Determine the (X, Y) coordinate at the center of the cell enclosing the given text.  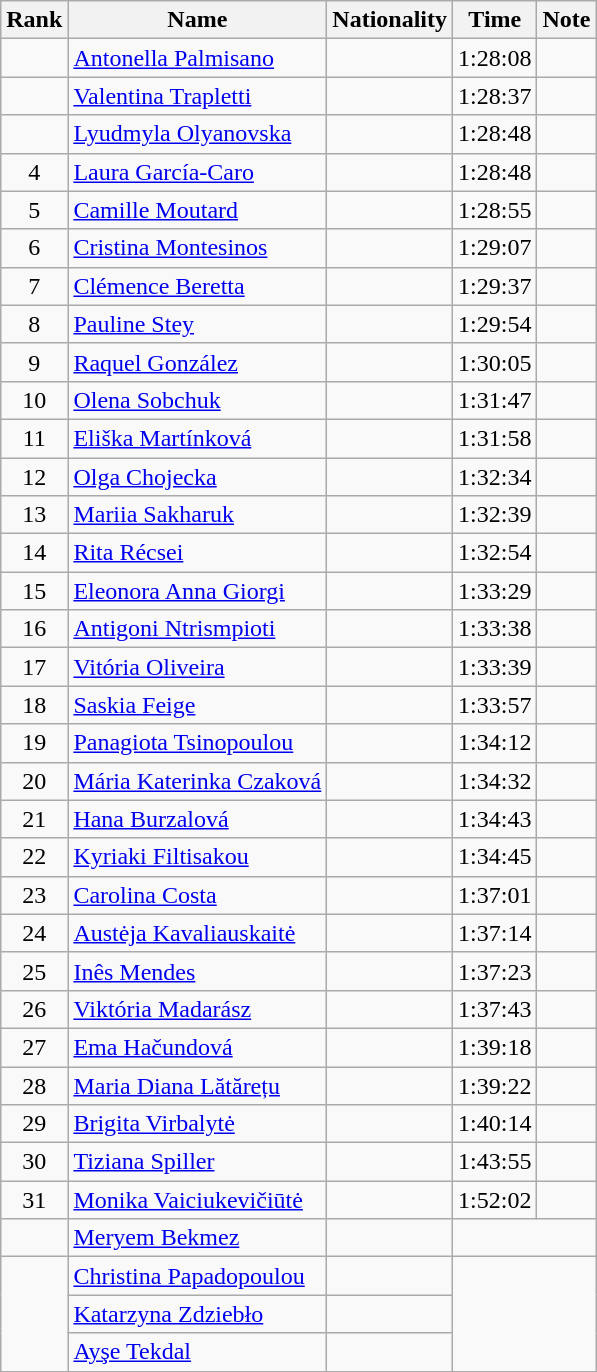
1:28:55 (495, 210)
15 (34, 591)
Inês Mendes (198, 971)
Panagiota Tsinopoulou (198, 743)
Maria Diana Lătărețu (198, 1085)
Christina Papadopoulou (198, 1276)
Hana Burzalová (198, 819)
1:31:47 (495, 400)
1:39:22 (495, 1085)
1:34:43 (495, 819)
1:32:54 (495, 553)
1:33:39 (495, 667)
Monika Vaiciukevičiūtė (198, 1200)
1:34:32 (495, 781)
Raquel González (198, 362)
29 (34, 1124)
1:29:07 (495, 248)
Eleonora Anna Giorgi (198, 591)
1:34:45 (495, 857)
Kyriaki Filtisakou (198, 857)
Olena Sobchuk (198, 400)
13 (34, 515)
31 (34, 1200)
Antigoni Ntrismpioti (198, 629)
17 (34, 667)
1:33:57 (495, 705)
4 (34, 172)
1:29:37 (495, 286)
12 (34, 477)
Pauline Stey (198, 324)
Ema Hačundová (198, 1047)
9 (34, 362)
1:31:58 (495, 438)
1:32:34 (495, 477)
Rita Récsei (198, 553)
1:39:18 (495, 1047)
1:33:38 (495, 629)
7 (34, 286)
Lyudmyla Olyanovska (198, 134)
Nationality (390, 20)
1:37:23 (495, 971)
25 (34, 971)
Olga Chojecka (198, 477)
28 (34, 1085)
Time (495, 20)
5 (34, 210)
1:52:02 (495, 1200)
1:29:54 (495, 324)
Mariia Sakharuk (198, 515)
Meryem Bekmez (198, 1238)
19 (34, 743)
30 (34, 1162)
23 (34, 895)
Mária Katerinka Czaková (198, 781)
1:37:01 (495, 895)
16 (34, 629)
6 (34, 248)
1:30:05 (495, 362)
10 (34, 400)
1:37:43 (495, 1009)
1:28:37 (495, 96)
Cristina Montesinos (198, 248)
14 (34, 553)
1:28:08 (495, 58)
Brigita Virbalytė (198, 1124)
Vitória Oliveira (198, 667)
Valentina Trapletti (198, 96)
20 (34, 781)
Ayşe Tekdal (198, 1352)
24 (34, 933)
1:33:29 (495, 591)
8 (34, 324)
Antonella Palmisano (198, 58)
22 (34, 857)
Note (566, 20)
Katarzyna Zdziebło (198, 1314)
Carolina Costa (198, 895)
Camille Moutard (198, 210)
Rank (34, 20)
21 (34, 819)
11 (34, 438)
Clémence Beretta (198, 286)
Tiziana Spiller (198, 1162)
26 (34, 1009)
1:34:12 (495, 743)
1:40:14 (495, 1124)
Viktória Madarász (198, 1009)
27 (34, 1047)
18 (34, 705)
1:43:55 (495, 1162)
Austėja Kavaliauskaitė (198, 933)
Saskia Feige (198, 705)
Name (198, 20)
Eliška Martínková (198, 438)
Laura García-Caro (198, 172)
1:37:14 (495, 933)
1:32:39 (495, 515)
